Return the [x, y] coordinate for the center point of the cell that contains the specified text.  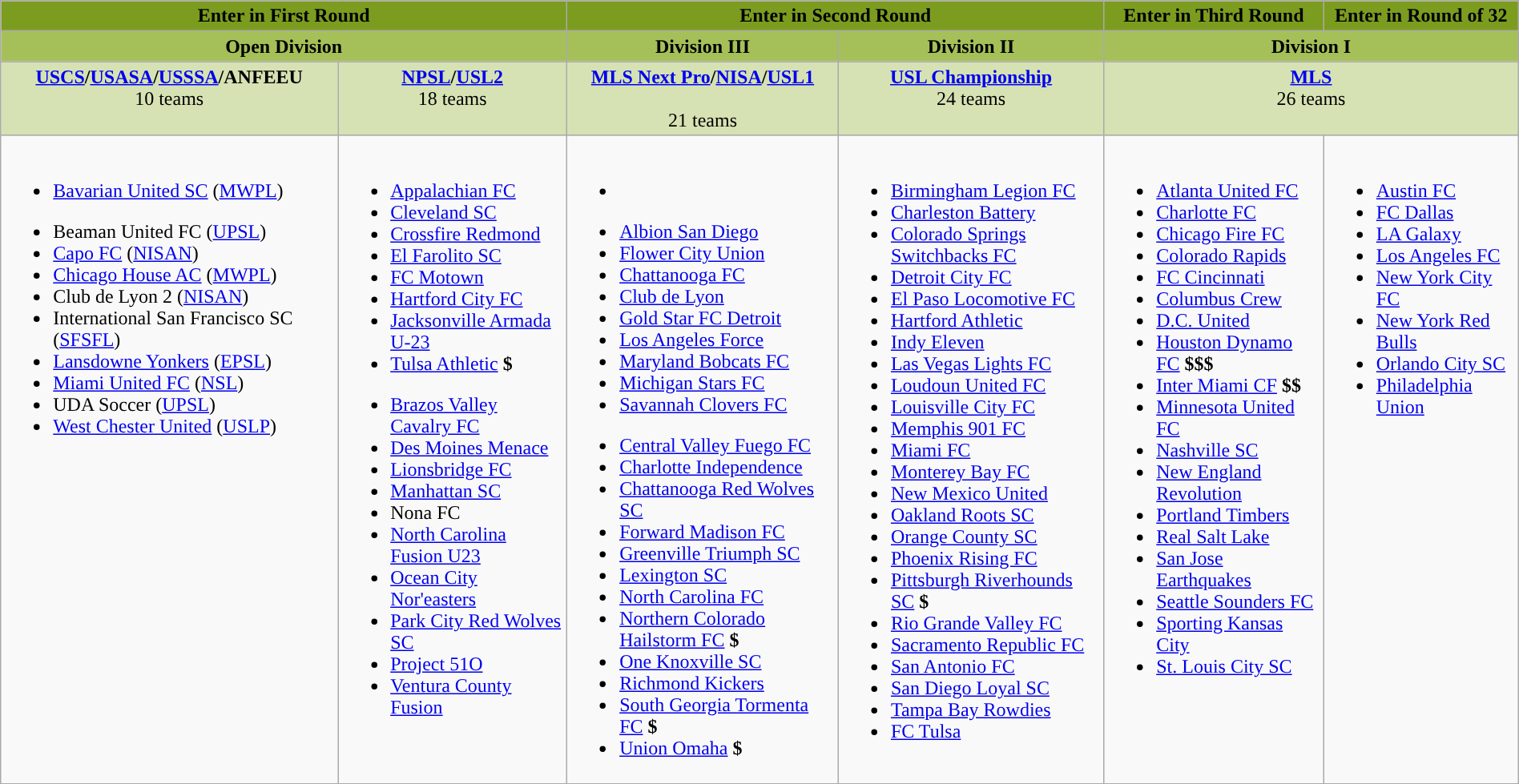
Enter in First Round [284, 16]
Division II [971, 46]
Enter in Round of 32 [1421, 16]
Enter in Second Round [836, 16]
Division I [1311, 46]
Austin FCFC DallasLA GalaxyLos Angeles FCNew York City FCNew York Red BullsOrlando City SCPhiladelphia Union [1421, 460]
Division III [703, 46]
MLS26 teams [1311, 99]
Enter in Third Round [1215, 16]
MLS Next Pro/NISA/USL121 teams [703, 99]
USCS/USASA/USSSA/ANFEEU10 teams [170, 99]
USL Championship24 teams [971, 99]
NPSL/USL218 teams [453, 99]
Open Division [284, 46]
